Identify which cell holds the provided text, then report its (X, Y) central coordinate. 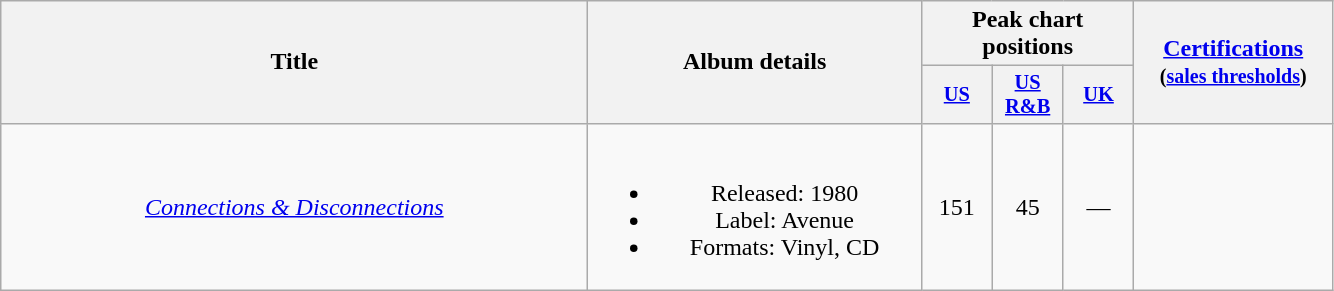
Released: 1980Label: AvenueFormats: Vinyl, CD (755, 206)
Album details (755, 62)
US R&B (1028, 95)
Connections & Disconnections (294, 206)
Peak chart positions (1028, 34)
Certifications(sales thresholds) (1234, 62)
Title (294, 62)
US (956, 95)
45 (1028, 206)
UK (1098, 95)
— (1098, 206)
151 (956, 206)
